Return [X, Y] of the center of cell containing provided text 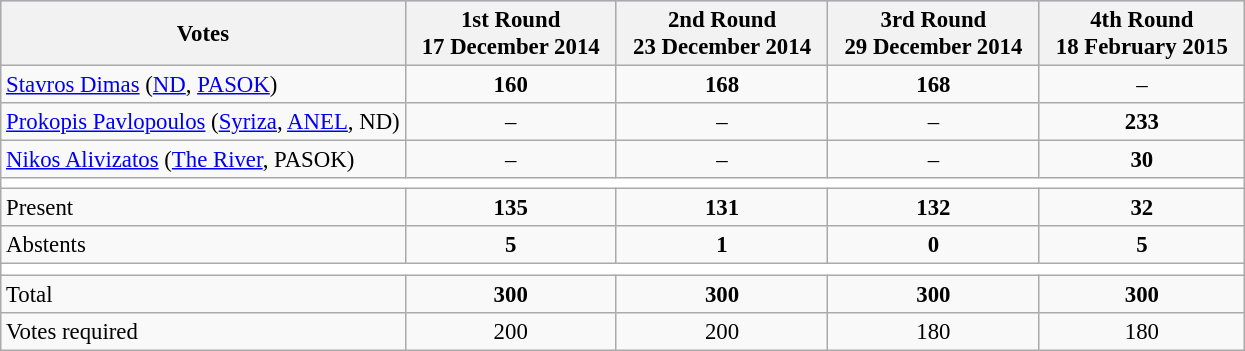
0 [934, 245]
Prokopis Pavlopoulos (Syriza, ANEL, ND) [203, 122]
132 [934, 208]
4th Round 18 February 2015 [1142, 34]
30 [1142, 160]
3rd Round 29 December 2014 [934, 34]
135 [510, 208]
Total [203, 294]
1 [722, 245]
Present [203, 208]
2nd Round 23 December 2014 [722, 34]
Stavros Dimas (ND, PASOK) [203, 85]
1st Round 17 December 2014 [510, 34]
131 [722, 208]
160 [510, 85]
Votes required [203, 331]
Votes [203, 34]
233 [1142, 122]
Abstents [203, 245]
Nikos Alivizatos (The River, PASOK) [203, 160]
32 [1142, 208]
